Return the (x, y) coordinate for the center point of the cell that contains the specified text.  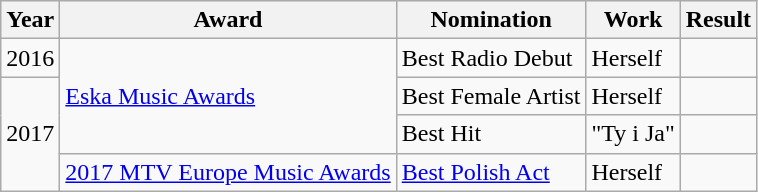
Nomination (491, 20)
2017 (30, 134)
Eska Music Awards (228, 96)
Result (718, 20)
2016 (30, 58)
2017 MTV Europe Music Awards (228, 172)
Year (30, 20)
Work (633, 20)
Best Hit (491, 134)
"Ty i Ja" (633, 134)
Best Polish Act (491, 172)
Award (228, 20)
Best Female Artist (491, 96)
Best Radio Debut (491, 58)
